For the text-containing cell, return its midpoint in [x, y] coordinate format. 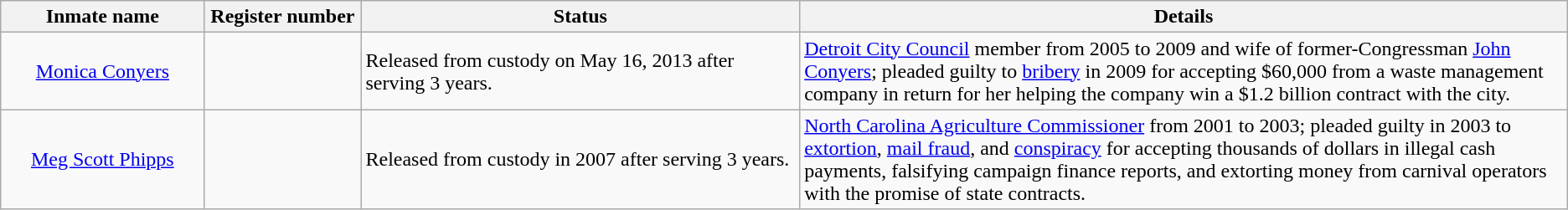
Monica Conyers [102, 71]
Status [580, 17]
Released from custody in 2007 after serving 3 years. [580, 159]
Released from custody on May 16, 2013 after serving 3 years. [580, 71]
Register number [283, 17]
Inmate name [102, 17]
Details [1184, 17]
Meg Scott Phipps [102, 159]
